For the text-containing cell, return its midpoint in [x, y] coordinate format. 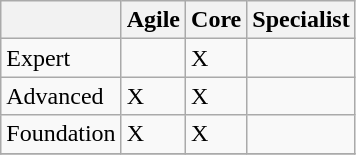
Agile [153, 20]
Foundation [61, 134]
Specialist [301, 20]
Core [216, 20]
Advanced [61, 96]
Expert [61, 58]
